Provide the (X, Y) coordinate of the cell's center where the given text is located.  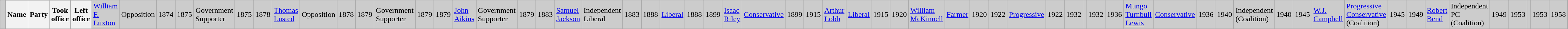
Isaac Riley (732, 15)
W.J. Campbell (1328, 15)
Independent PC (Coalition) (1470, 15)
William McKinnell (927, 15)
Independent (Coalition) (1254, 15)
Robert Bend (1437, 15)
Party (39, 15)
Arthur Lobb (834, 15)
Took office (60, 15)
Independent Liberal (602, 15)
Left office (81, 15)
John Aikins (464, 15)
1958 (1558, 15)
Thomas Lusted (286, 15)
Progressive (1027, 15)
Samuel Jackson (568, 15)
Mungo Turnbull Lewis (1138, 15)
Farmer (957, 15)
William F. Luxton (106, 15)
Progressive Conservative (Coalition) (1366, 15)
Name (17, 15)
1874 (166, 15)
